Search for the cell housing the specified text and yield its (x, y) center coordinate. 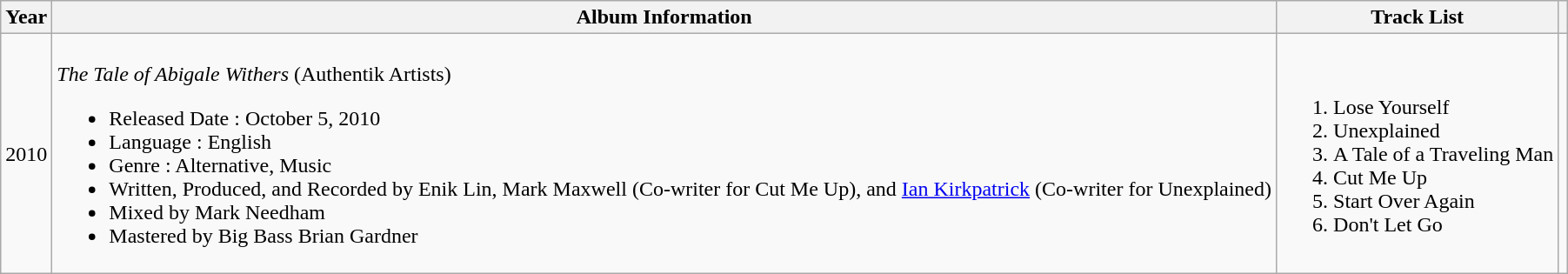
Track List (1418, 17)
2010 (26, 153)
Lose YourselfUnexplainedA Tale of a Traveling ManCut Me UpStart Over AgainDon't Let Go (1418, 153)
Year (26, 17)
Album Information (664, 17)
